Detect which cell encompasses the target text, then output its (X, Y) center coordinate. 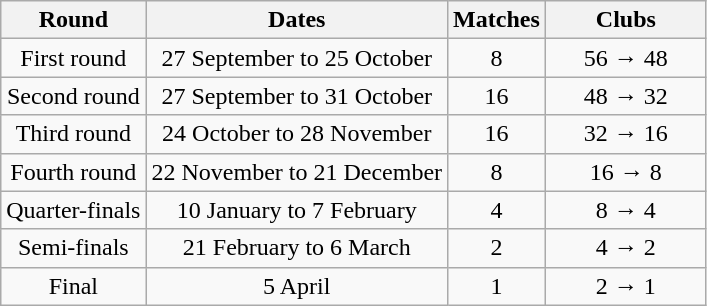
4 (497, 210)
2 (497, 248)
27 September to 25 October (297, 58)
56 → 48 (626, 58)
32 → 16 (626, 134)
Final (74, 286)
22 November to 21 December (297, 172)
Fourth round (74, 172)
24 October to 28 November (297, 134)
Dates (297, 20)
Semi-finals (74, 248)
21 February to 6 March (297, 248)
5 April (297, 286)
16 → 8 (626, 172)
Clubs (626, 20)
10 January to 7 February (297, 210)
48 → 32 (626, 96)
Second round (74, 96)
27 September to 31 October (297, 96)
Round (74, 20)
Quarter-finals (74, 210)
2 → 1 (626, 286)
4 → 2 (626, 248)
First round (74, 58)
8 → 4 (626, 210)
Third round (74, 134)
Matches (497, 20)
1 (497, 286)
